Capture the cell that displays the provided text and extract its [X, Y] central coordinate. 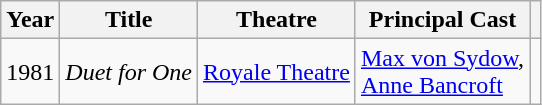
Theatre [277, 20]
Principal Cast [442, 20]
Year [30, 20]
Duet for One [129, 72]
Royale Theatre [277, 72]
Title [129, 20]
1981 [30, 72]
Max von Sydow,Anne Bancroft [442, 72]
